Pinpoint the cell where the given text exists, returning its (x, y) midpoint coordinate. 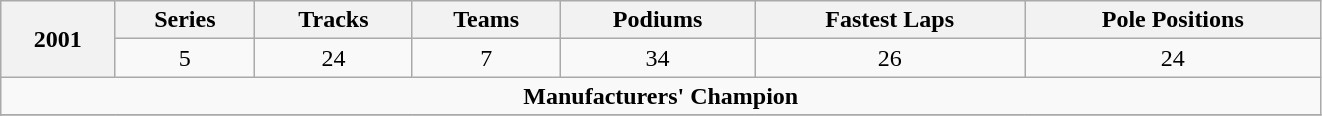
Pole Positions (1173, 20)
Series (185, 20)
Podiums (657, 20)
Teams (486, 20)
26 (890, 58)
Fastest Laps (890, 20)
5 (185, 58)
7 (486, 58)
Manufacturers' Champion (661, 96)
2001 (58, 39)
Tracks (334, 20)
34 (657, 58)
